Provide the (X, Y) coordinate of the cell's center where the given text is located.  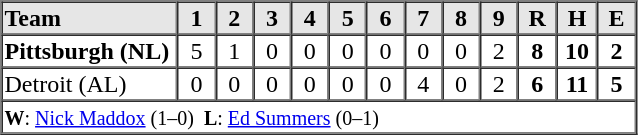
W: Nick Maddox (1–0) L: Ed Summers (0–1) (319, 116)
11 (577, 84)
9 (499, 18)
Pittsburgh (NL) (90, 50)
3 (272, 18)
R (538, 18)
H (577, 18)
E (616, 18)
Detroit (AL) (90, 84)
Team (90, 18)
10 (577, 50)
7 (423, 18)
